Locate the cell with the specified text and output its [X, Y] center coordinate. 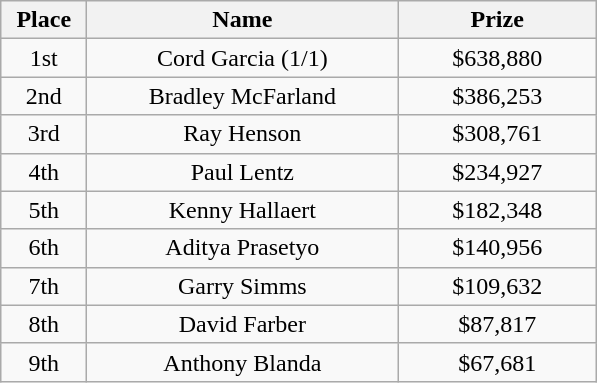
Garry Simms [242, 286]
Prize [498, 20]
$308,761 [498, 134]
$67,681 [498, 362]
Cord Garcia (1/1) [242, 58]
8th [44, 324]
$386,253 [498, 96]
$109,632 [498, 286]
$140,956 [498, 248]
9th [44, 362]
Aditya Prasetyo [242, 248]
7th [44, 286]
$638,880 [498, 58]
David Farber [242, 324]
Ray Henson [242, 134]
$234,927 [498, 172]
3rd [44, 134]
6th [44, 248]
Name [242, 20]
$182,348 [498, 210]
Place [44, 20]
Kenny Hallaert [242, 210]
4th [44, 172]
Paul Lentz [242, 172]
Anthony Blanda [242, 362]
Bradley McFarland [242, 96]
1st [44, 58]
$87,817 [498, 324]
5th [44, 210]
2nd [44, 96]
